Find where the given text appears and provide that cell's center as [X, Y] coordinate. 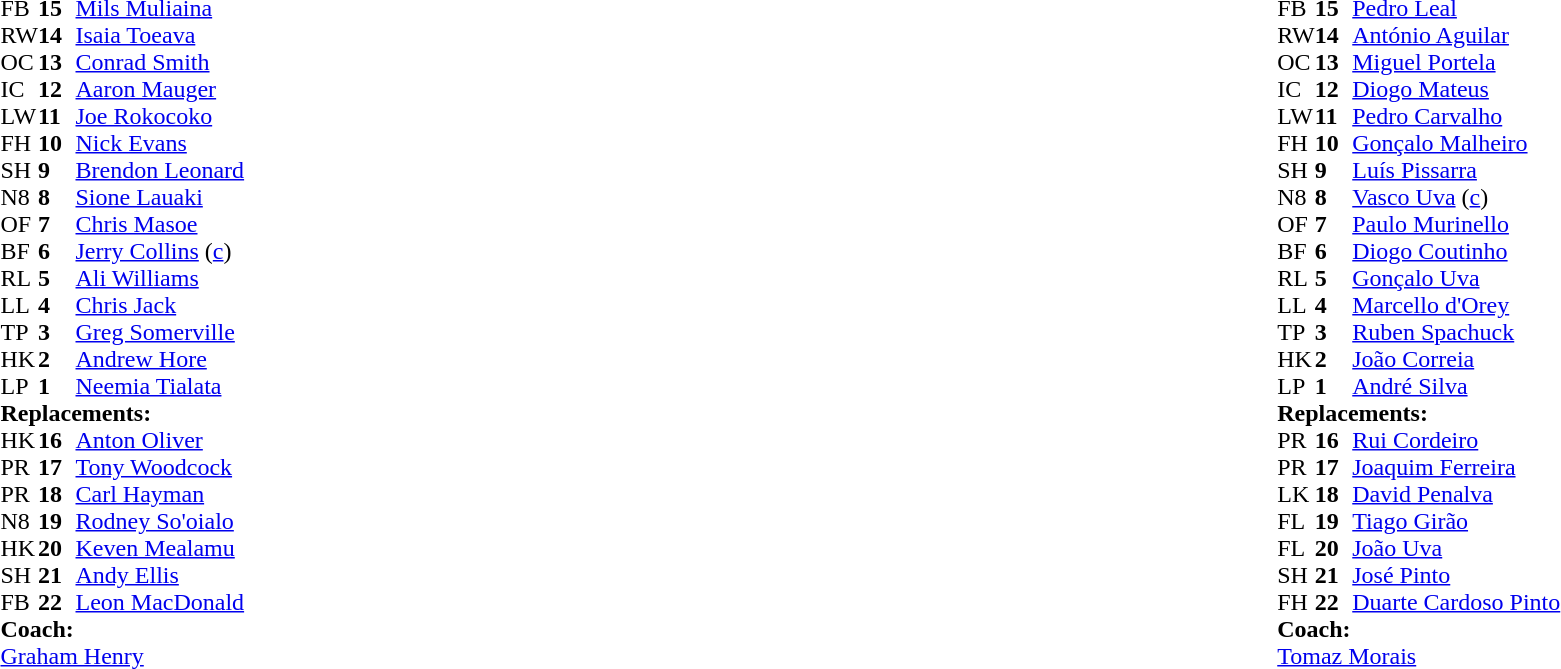
Tomaz Morais [1418, 656]
Rui Cordeiro [1456, 440]
Graham Henry [122, 656]
FB [19, 602]
José Pinto [1456, 576]
Joe Rokocoko [160, 116]
LK [1296, 494]
Leon MacDonald [160, 602]
Gonçalo Uva [1456, 278]
Isaia Toeava [160, 36]
Chris Masoe [160, 224]
Tiago Girão [1456, 522]
Rodney So'oialo [160, 522]
Pedro Carvalho [1456, 116]
Tony Woodcock [160, 468]
Paulo Murinello [1456, 224]
Keven Mealamu [160, 548]
Joaquim Ferreira [1456, 468]
Brendon Leonard [160, 170]
Neemia Tialata [160, 386]
Miguel Portela [1456, 62]
Vasco Uva (c) [1456, 198]
Luís Pissarra [1456, 170]
Andy Ellis [160, 576]
Greg Somerville [160, 332]
Ruben Spachuck [1456, 332]
Marcello d'Orey [1456, 306]
Duarte Cardoso Pinto [1456, 602]
Diogo Coutinho [1456, 252]
Chris Jack [160, 306]
Carl Hayman [160, 494]
Aaron Mauger [160, 90]
João Uva [1456, 548]
João Correia [1456, 360]
Ali Williams [160, 278]
Jerry Collins (c) [160, 252]
David Penalva [1456, 494]
Diogo Mateus [1456, 90]
Nick Evans [160, 144]
Anton Oliver [160, 440]
Conrad Smith [160, 62]
Gonçalo Malheiro [1456, 144]
António Aguilar [1456, 36]
André Silva [1456, 386]
Andrew Hore [160, 360]
Sione Lauaki [160, 198]
